Return the [x, y] coordinate for the center point of the cell that contains the specified text.  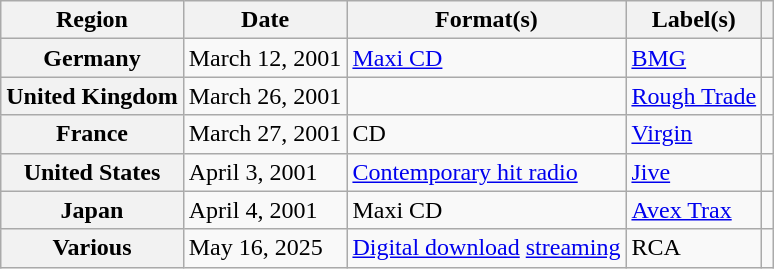
BMG [694, 58]
Avex Trax [694, 210]
March 27, 2001 [265, 134]
Rough Trade [694, 96]
March 26, 2001 [265, 96]
Contemporary hit radio [486, 172]
Digital download streaming [486, 248]
May 16, 2025 [265, 248]
CD [486, 134]
March 12, 2001 [265, 58]
France [92, 134]
Label(s) [694, 20]
Japan [92, 210]
United Kingdom [92, 96]
Various [92, 248]
Format(s) [486, 20]
RCA [694, 248]
April 4, 2001 [265, 210]
Virgin [694, 134]
April 3, 2001 [265, 172]
United States [92, 172]
Jive [694, 172]
Germany [92, 58]
Date [265, 20]
Region [92, 20]
